Pinpoint the cell where the given text exists, returning its [X, Y] midpoint coordinate. 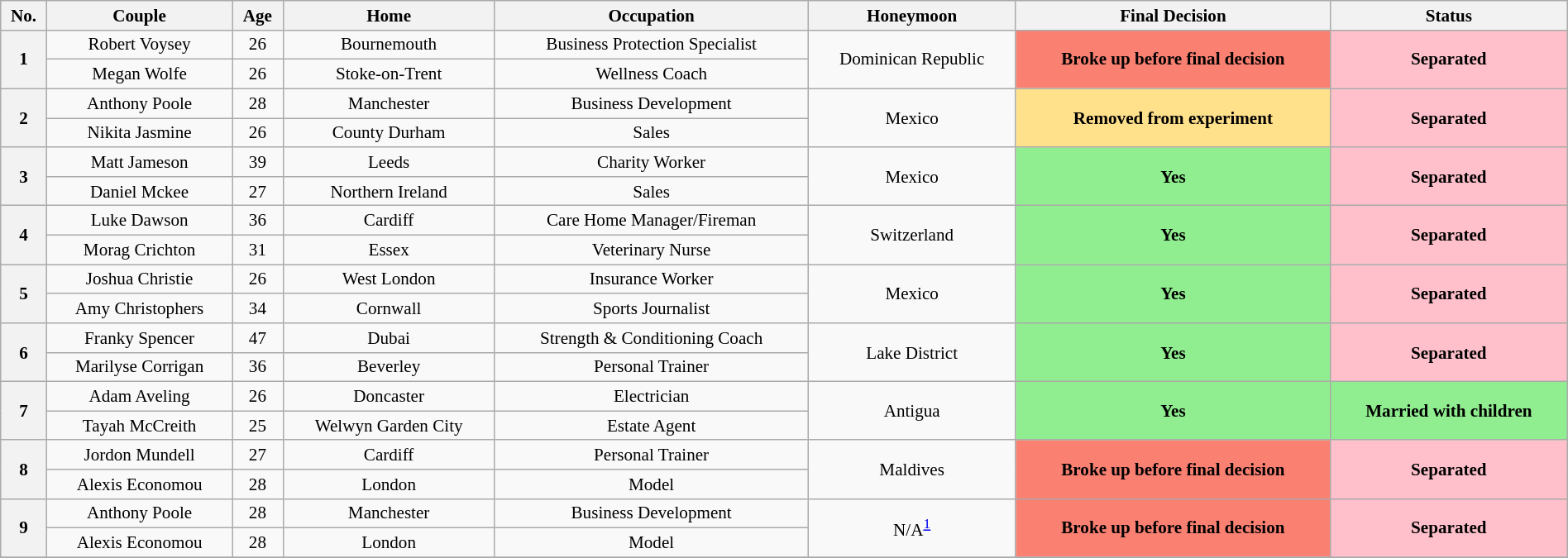
N/A1 [911, 527]
Nikita Jasmine [139, 132]
7 [24, 412]
1 [24, 60]
Cornwall [389, 308]
Status [1449, 15]
3 [24, 177]
Switzerland [911, 235]
Megan Wolfe [139, 74]
Sports Journalist [652, 308]
8 [24, 470]
4 [24, 235]
Beverley [389, 367]
25 [258, 425]
Daniel Mckee [139, 190]
2 [24, 117]
Veterinary Nurse [652, 250]
Charity Worker [652, 162]
Business Protection Specialist [652, 45]
Morag Crichton [139, 250]
5 [24, 294]
Insurance Worker [652, 279]
Couple [139, 15]
Age [258, 15]
Honeymoon [911, 15]
Matt Jameson [139, 162]
Marilyse Corrigan [139, 367]
Occupation [652, 15]
Strength & Conditioning Coach [652, 337]
Married with children [1449, 412]
Care Home Manager/Fireman [652, 220]
Home [389, 15]
34 [258, 308]
Bournemouth [389, 45]
6 [24, 352]
Welwyn Garden City [389, 425]
Jordon Mundell [139, 455]
Joshua Christie [139, 279]
Tayah McCreith [139, 425]
Lake District [911, 352]
Maldives [911, 470]
31 [258, 250]
Estate Agent [652, 425]
No. [24, 15]
Northern Ireland [389, 190]
West London [389, 279]
Essex [389, 250]
Wellness Coach [652, 74]
9 [24, 527]
Robert Voysey [139, 45]
Franky Spencer [139, 337]
Dominican Republic [911, 60]
Adam Aveling [139, 397]
Amy Christophers [139, 308]
47 [258, 337]
Electrician [652, 397]
39 [258, 162]
County Durham [389, 132]
Final Decision [1173, 15]
Removed from experiment [1173, 117]
Stoke-on-Trent [389, 74]
Dubai [389, 337]
Doncaster [389, 397]
Luke Dawson [139, 220]
Leeds [389, 162]
Antigua [911, 412]
